Scan for the cell matching the given text and deliver its [x, y] coordinate at center. 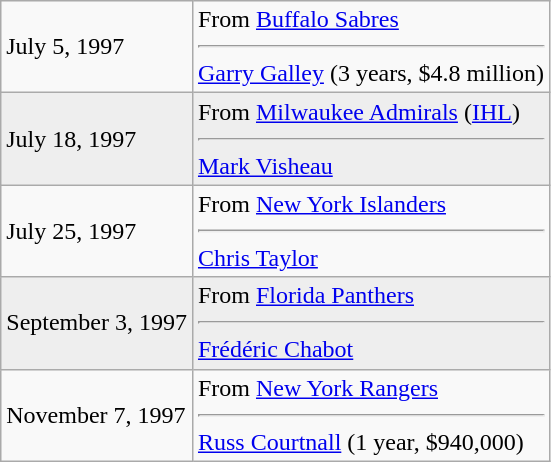
From Buffalo SabresGarry Galley (3 years, $4.8 million) [370, 47]
From Florida PanthersFrédéric Chabot [370, 323]
From New York RangersRuss Courtnall (1 year, $940,000) [370, 415]
From Milwaukee Admirals (IHL)Mark Visheau [370, 139]
July 18, 1997 [97, 139]
July 5, 1997 [97, 47]
November 7, 1997 [97, 415]
September 3, 1997 [97, 323]
July 25, 1997 [97, 231]
From New York IslandersChris Taylor [370, 231]
